Search for the cell housing the specified text and yield its [X, Y] center coordinate. 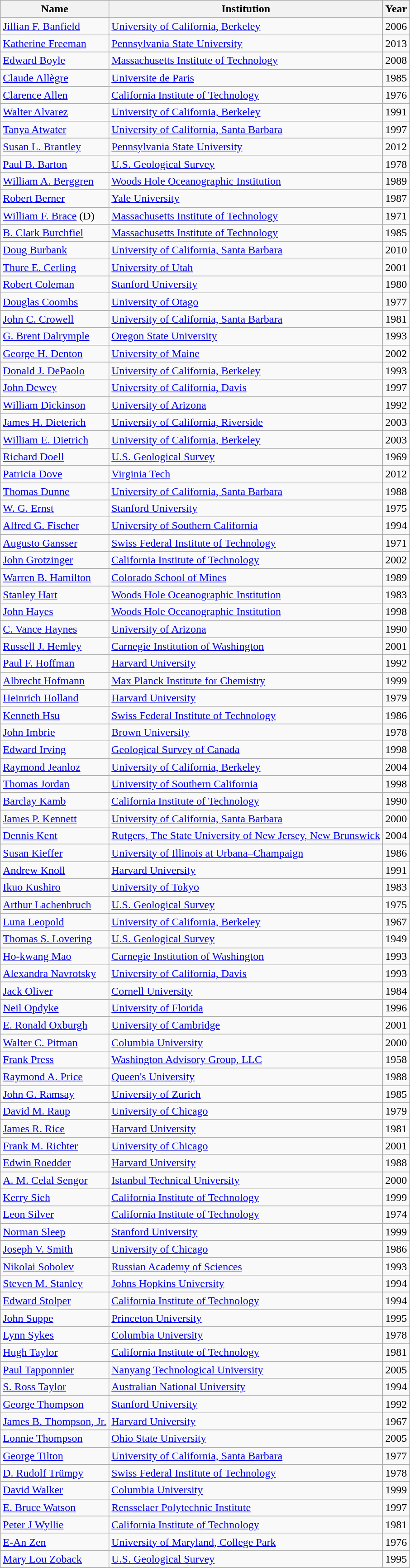
Istanbul Technical University [246, 1180]
George H. Denton [55, 353]
Thomas S. Lovering [55, 939]
Joseph V. Smith [55, 1249]
Oregon State University [246, 336]
Mary Lou Zoback [55, 1559]
Susan L. Brantley [55, 147]
David Walker [55, 1490]
1987 [396, 198]
Robert Berner [55, 198]
Warren B. Hamilton [55, 577]
Rensselaer Polytechnic Institute [246, 1507]
Queen's University [246, 1077]
Augusto Gansser [55, 543]
S. Ross Taylor [55, 1387]
Ikuo Kushiro [55, 887]
Donald J. DePaolo [55, 371]
Colorado School of Mines [246, 577]
Rutgers, The State University of New Jersey, New Brunswick [246, 836]
University of Maine [246, 353]
1949 [396, 939]
1984 [396, 991]
Year [396, 9]
1969 [396, 457]
Clarence Allen [55, 95]
David M. Raup [55, 1111]
E-An Zen [55, 1542]
Dennis Kent [55, 836]
Virginia Tech [246, 474]
Washington Advisory Group, LLC [246, 1060]
Raymond Jeanloz [55, 767]
James B. Thompson, Jr. [55, 1421]
William E. Dietrich [55, 439]
University of Zurich [246, 1094]
Luna Leopold [55, 922]
University of Illinois at Urbana–Champaign [246, 853]
Doug Burbank [55, 250]
William Dickinson [55, 405]
John Grotzinger [55, 560]
Paul B. Barton [55, 164]
Hugh Taylor [55, 1353]
James R. Rice [55, 1129]
Universite de Paris [246, 78]
Richard Doell [55, 457]
E. Bruce Watson [55, 1507]
G. Brent Dalrymple [55, 336]
Frank M. Richter [55, 1146]
Jack Oliver [55, 991]
John Suppe [55, 1318]
Australian National University [246, 1387]
Tanya Atwater [55, 129]
Kerry Sieh [55, 1197]
Cornell University [246, 991]
Ohio State University [246, 1439]
John Hayes [55, 612]
Katherine Freeman [55, 43]
Arthur Lachenbruch [55, 905]
Leon Silver [55, 1215]
Albrecht Hofmann [55, 681]
Andrew Knoll [55, 870]
Russell J. Hemley [55, 646]
University of Maryland, College Park [246, 1542]
William F. Brace (D) [55, 216]
University of California, Riverside [246, 422]
Max Planck Institute for Chemistry [246, 681]
Edwin Roedder [55, 1163]
C. Vance Haynes [55, 629]
James P. Kennett [55, 819]
E. Ronald Oxburgh [55, 1025]
John Dewey [55, 388]
Douglas Coombs [55, 302]
Yale University [246, 198]
John Imbrie [55, 732]
Frank Press [55, 1060]
1980 [396, 285]
B. Clark Burchfiel [55, 233]
D. Rudolf Trümpy [55, 1473]
2006 [396, 26]
Steven M. Stanley [55, 1283]
Raymond A. Price [55, 1077]
George Thompson [55, 1404]
Thure E. Cerling [55, 267]
2013 [396, 43]
Barclay Kamb [55, 801]
Edward Irving [55, 749]
Nikolai Sobolev [55, 1266]
Johns Hopkins University [246, 1283]
Name [55, 9]
William A. Berggren [55, 181]
Edward Stolper [55, 1301]
Lynn Sykes [55, 1335]
Jillian F. Banfield [55, 26]
Walter Alvarez [55, 112]
University of Cambridge [246, 1025]
Claude Allègre [55, 78]
James H. Dieterich [55, 422]
Alfred G. Fischer [55, 526]
Stanley Hart [55, 595]
Neil Opdyke [55, 1008]
Walter C. Pitman [55, 1042]
W. G. Ernst [55, 509]
Paul Tapponnier [55, 1370]
2010 [396, 250]
Edward Boyle [55, 61]
University of Otago [246, 302]
Ho-kwang Mao [55, 956]
Thomas Dunne [55, 491]
Thomas Jordan [55, 784]
2008 [396, 61]
Patricia Dove [55, 474]
Brown University [246, 732]
University of Florida [246, 1008]
John G. Ramsay [55, 1094]
Geological Survey of Canada [246, 749]
Alexandra Navrotsky [55, 973]
Paul F. Hoffman [55, 663]
Lonnie Thompson [55, 1439]
Princeton University [246, 1318]
A. M. Celal Sengor [55, 1180]
University of Tokyo [246, 887]
Nanyang Technological University [246, 1370]
Peter J Wyllie [55, 1525]
John C. Crowell [55, 319]
Heinrich Holland [55, 698]
University of Utah [246, 267]
Robert Coleman [55, 285]
Kenneth Hsu [55, 715]
Susan Kieffer [55, 853]
Russian Academy of Sciences [246, 1266]
1996 [396, 1008]
George Tilton [55, 1456]
Norman Sleep [55, 1232]
Institution [246, 9]
1958 [396, 1060]
1974 [396, 1215]
